Pinpoint the cell where the given text exists, returning its (x, y) midpoint coordinate. 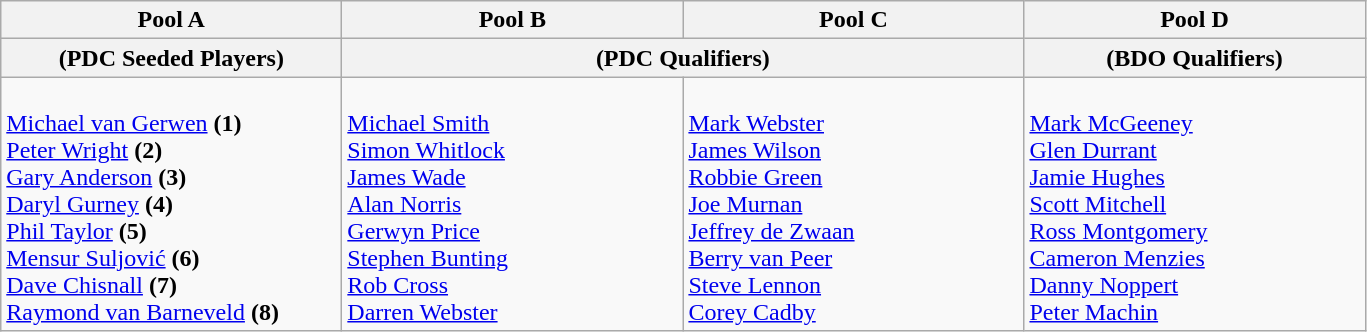
Michael Smith Simon Whitlock James Wade Alan Norris Gerwyn Price Stephen Bunting Rob Cross Darren Webster (512, 204)
(PDC Seeded Players) (172, 58)
Pool A (172, 20)
Mark McGeeney Glen Durrant Jamie Hughes Scott Mitchell Ross Montgomery Cameron Menzies Danny Noppert Peter Machin (1194, 204)
Pool B (512, 20)
Mark Webster James Wilson Robbie Green Joe Murnan Jeffrey de Zwaan Berry van Peer Steve Lennon Corey Cadby (854, 204)
(PDC Qualifiers) (683, 58)
(BDO Qualifiers) (1194, 58)
Pool C (854, 20)
Pool D (1194, 20)
